Provide the [X, Y] coordinate of the cell's center where the given text is located.  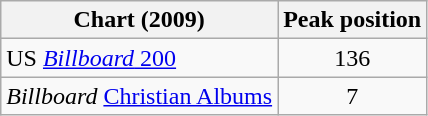
US Billboard 200 [140, 58]
7 [352, 96]
Billboard Christian Albums [140, 96]
Peak position [352, 20]
136 [352, 58]
Chart (2009) [140, 20]
